Scan for the cell matching the given text and deliver its (x, y) coordinate at center. 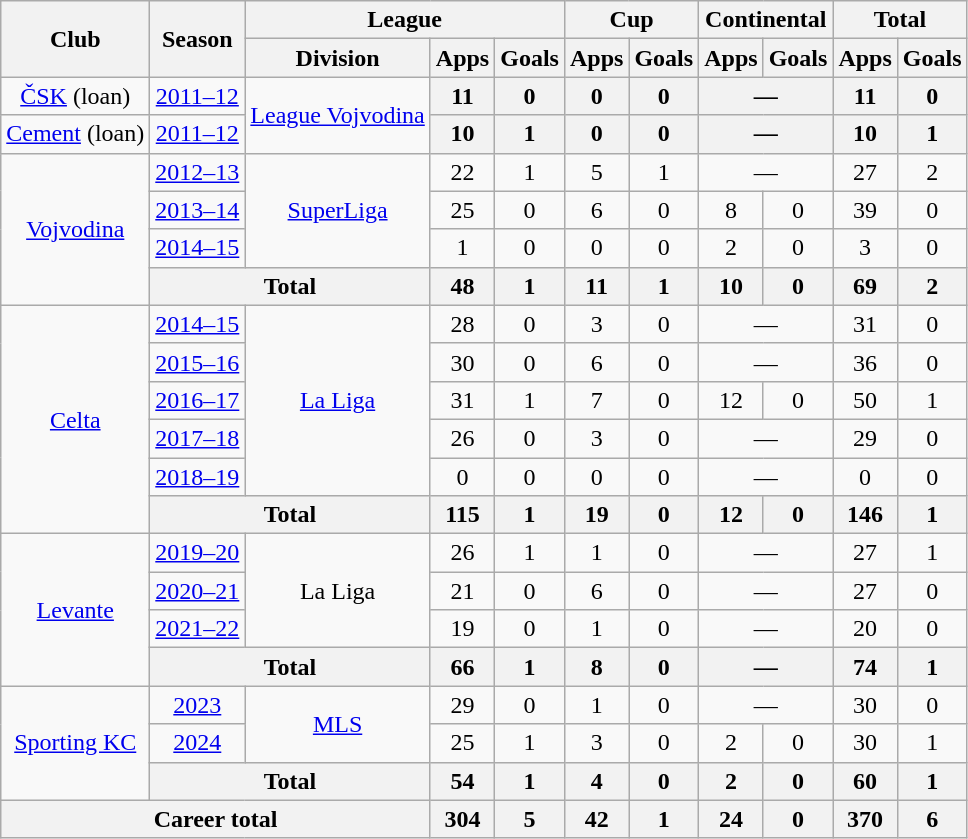
146 (865, 515)
370 (865, 819)
22 (462, 172)
7 (596, 400)
304 (462, 819)
2016–17 (198, 400)
2012–13 (198, 172)
2024 (198, 743)
Career total (216, 819)
54 (462, 781)
28 (462, 324)
24 (731, 819)
2015–16 (198, 362)
Levante (76, 610)
Cup (631, 20)
66 (462, 667)
2013–14 (198, 210)
Vojvodina (76, 229)
115 (462, 515)
2018–19 (198, 477)
36 (865, 362)
Cement (loan) (76, 134)
4 (596, 781)
50 (865, 400)
ČSK (loan) (76, 96)
21 (462, 591)
2023 (198, 705)
Continental (766, 20)
Club (76, 39)
48 (462, 286)
2021–22 (198, 629)
2019–20 (198, 553)
60 (865, 781)
Celta (76, 419)
Sporting KC (76, 743)
2017–18 (198, 438)
42 (596, 819)
2020–21 (198, 591)
League (405, 20)
MLS (338, 724)
Division (338, 58)
SuperLiga (338, 210)
39 (865, 210)
74 (865, 667)
League Vojvodina (338, 115)
Season (198, 39)
20 (865, 629)
69 (865, 286)
